Return (x, y) of the center of cell containing provided text 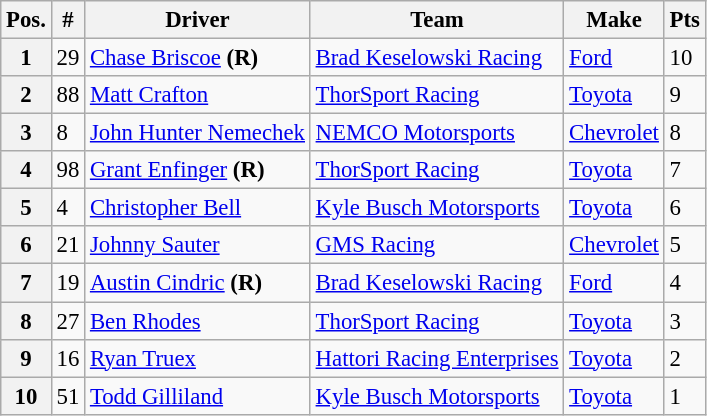
GMS Racing (437, 245)
Driver (198, 20)
Johnny Sauter (198, 245)
16 (68, 358)
Pos. (26, 20)
51 (68, 396)
Todd Gilliland (198, 396)
27 (68, 321)
Austin Cindric (R) (198, 283)
Christopher Bell (198, 208)
Make (614, 20)
NEMCO Motorsports (437, 133)
Ben Rhodes (198, 321)
Ryan Truex (198, 358)
98 (68, 170)
29 (68, 58)
# (68, 20)
Hattori Racing Enterprises (437, 358)
Pts (684, 20)
88 (68, 95)
19 (68, 283)
21 (68, 245)
Matt Crafton (198, 95)
Grant Enfinger (R) (198, 170)
John Hunter Nemechek (198, 133)
Chase Briscoe (R) (198, 58)
Team (437, 20)
